Capture the cell that displays the provided text and extract its (X, Y) central coordinate. 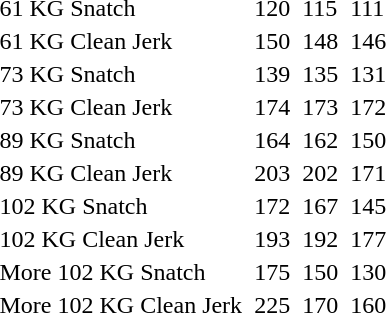
174 (272, 107)
162 (320, 140)
135 (320, 74)
175 (272, 272)
193 (272, 239)
167 (320, 206)
203 (272, 173)
172 (272, 206)
173 (320, 107)
139 (272, 74)
192 (320, 239)
164 (272, 140)
202 (320, 173)
148 (320, 41)
